Pinpoint the cell where the given text exists, returning its (x, y) midpoint coordinate. 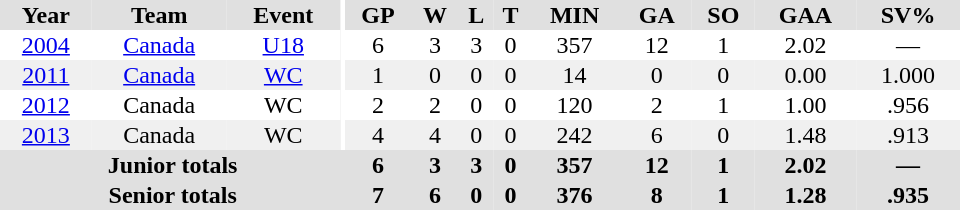
.935 (908, 195)
1.00 (806, 105)
Year (46, 15)
2012 (46, 105)
376 (575, 195)
7 (378, 195)
.913 (908, 135)
1.000 (908, 75)
U18 (284, 45)
GP (378, 15)
L (476, 15)
GAA (806, 15)
T (510, 15)
Junior totals (172, 165)
MIN (575, 15)
Event (284, 15)
.956 (908, 105)
14 (575, 75)
SV% (908, 15)
8 (657, 195)
120 (575, 105)
0.00 (806, 75)
GA (657, 15)
1.28 (806, 195)
242 (575, 135)
1.48 (806, 135)
Senior totals (172, 195)
2004 (46, 45)
SO (724, 15)
Team (160, 15)
2013 (46, 135)
2011 (46, 75)
W (436, 15)
